Output the (x, y) coordinate of the center of the cell containing the given text.  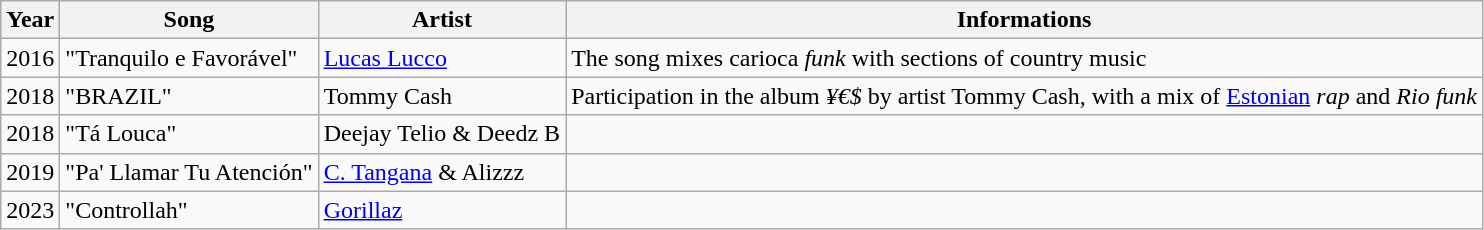
2023 (30, 210)
Song (189, 20)
Year (30, 20)
C. Tangana & Alizzz (442, 172)
"Tranquilo e Favorável" (189, 58)
Artist (442, 20)
Lucas Lucco (442, 58)
2019 (30, 172)
"Tá Louca" (189, 134)
Informations (1024, 20)
Deejay Telio & Deedz B (442, 134)
The song mixes carioca funk with sections of country music (1024, 58)
Gorillaz (442, 210)
2016 (30, 58)
Tommy Cash (442, 96)
"Pa' Llamar Tu Atención" (189, 172)
"Controllah" (189, 210)
"BRAZIL" (189, 96)
Participation in the album ¥€$ by artist Tommy Cash, with a mix of Estonian rap and Rio funk (1024, 96)
